Find where the given text appears and provide that cell's center as [x, y] coordinate. 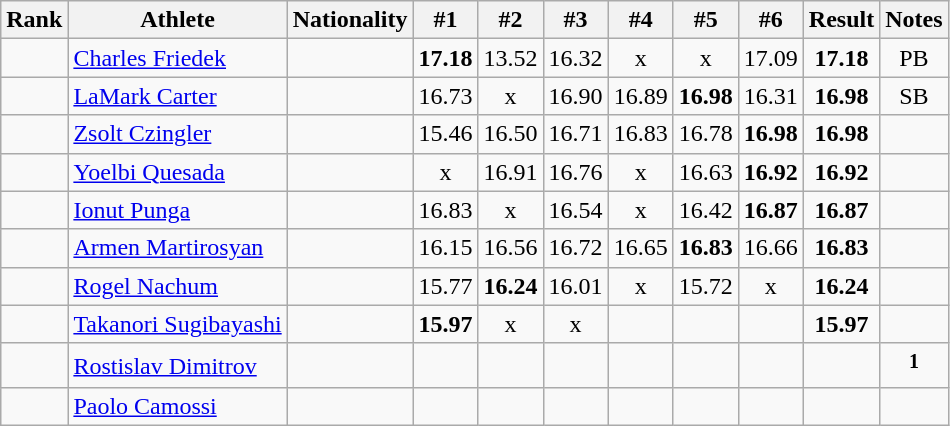
#2 [510, 20]
Rostislav Dimitrov [178, 366]
16.73 [446, 96]
16.50 [510, 134]
Ionut Punga [178, 210]
16.31 [770, 96]
16.32 [576, 58]
Takanori Sugibayashi [178, 324]
Notes [914, 20]
16.42 [706, 210]
17.09 [770, 58]
16.78 [706, 134]
16.72 [576, 248]
Armen Martirosyan [178, 248]
16.91 [510, 172]
Result [841, 20]
Rogel Nachum [178, 286]
Paolo Camossi [178, 407]
LaMark Carter [178, 96]
16.56 [510, 248]
16.89 [640, 96]
#1 [446, 20]
Charles Friedek [178, 58]
#6 [770, 20]
SB [914, 96]
PB [914, 58]
16.76 [576, 172]
16.54 [576, 210]
Yoelbi Quesada [178, 172]
Nationality [350, 20]
15.77 [446, 286]
#3 [576, 20]
15.46 [446, 134]
Zsolt Czingler [178, 134]
16.65 [640, 248]
13.52 [510, 58]
#4 [640, 20]
Rank [34, 20]
16.66 [770, 248]
16.71 [576, 134]
1 [914, 366]
16.90 [576, 96]
16.63 [706, 172]
16.01 [576, 286]
#5 [706, 20]
16.15 [446, 248]
Athlete [178, 20]
15.72 [706, 286]
